Locate the cell with the specified text and output its [x, y] center coordinate. 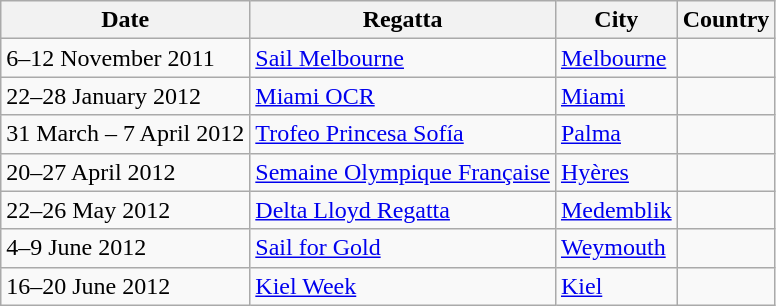
Kiel Week [403, 286]
Country [726, 20]
Trofeo Princesa Sofía [403, 134]
City [616, 20]
31 March – 7 April 2012 [126, 134]
6–12 November 2011 [126, 58]
16–20 June 2012 [126, 286]
Semaine Olympique Française [403, 172]
Regatta [403, 20]
Miami [616, 96]
4–9 June 2012 [126, 248]
Melbourne [616, 58]
Date [126, 20]
22–26 May 2012 [126, 210]
Kiel [616, 286]
Sail for Gold [403, 248]
Delta Lloyd Regatta [403, 210]
Medemblik [616, 210]
Palma [616, 134]
Miami OCR [403, 96]
Sail Melbourne [403, 58]
Hyères [616, 172]
20–27 April 2012 [126, 172]
Weymouth [616, 248]
22–28 January 2012 [126, 96]
